Return the [X, Y] coordinate for the center point of the cell that contains the specified text.  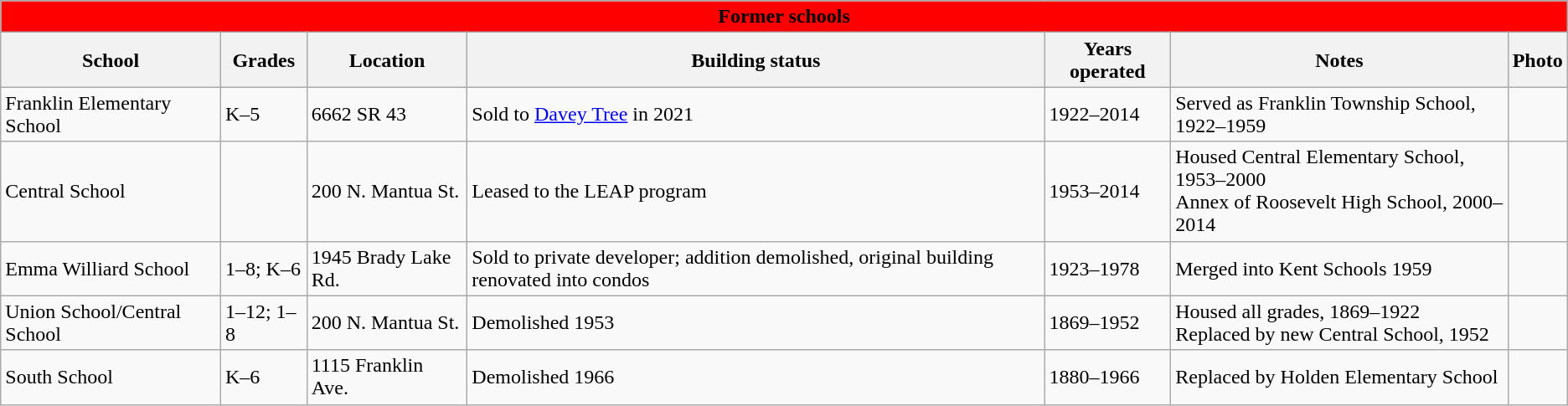
South School [111, 377]
1945 Brady Lake Rd. [387, 268]
Housed all grades, 1869–1922Replaced by new Central School, 1952 [1339, 323]
Union School/Central School [111, 323]
Demolished 1953 [756, 323]
1–8; K–6 [263, 268]
Location [387, 60]
Demolished 1966 [756, 377]
1880–1966 [1107, 377]
Former schools [784, 17]
K–5 [263, 114]
Merged into Kent Schools 1959 [1339, 268]
Years operated [1107, 60]
Sold to Davey Tree in 2021 [756, 114]
Notes [1339, 60]
6662 SR 43 [387, 114]
1922–2014 [1107, 114]
Replaced by Holden Elementary School [1339, 377]
Photo [1538, 60]
Building status [756, 60]
Served as Franklin Township School, 1922–1959 [1339, 114]
School [111, 60]
Emma Williard School [111, 268]
Sold to private developer; addition demolished, original building renovated into condos [756, 268]
Leased to the LEAP program [756, 191]
1115 Franklin Ave. [387, 377]
1953–2014 [1107, 191]
1869–1952 [1107, 323]
Central School [111, 191]
1–12; 1–8 [263, 323]
Grades [263, 60]
Housed Central Elementary School, 1953–2000Annex of Roosevelt High School, 2000–2014 [1339, 191]
1923–1978 [1107, 268]
K–6 [263, 377]
Franklin Elementary School [111, 114]
